Search for the cell housing the specified text and yield its [X, Y] center coordinate. 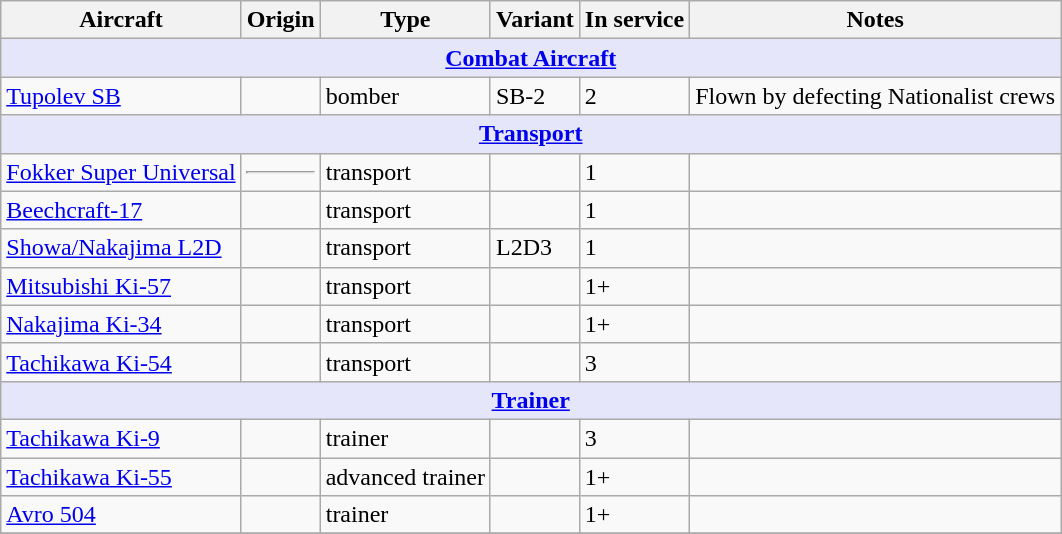
Type [405, 20]
Tupolev SB [121, 96]
SB-2 [534, 96]
Notes [876, 20]
Flown by defecting Nationalist crews [876, 96]
Combat Aircraft [531, 58]
Tachikawa Ki-9 [121, 438]
Transport [531, 134]
Fokker Super Universal [121, 172]
Tachikawa Ki-55 [121, 477]
Avro 504 [121, 515]
Aircraft [121, 20]
Origin [280, 20]
Nakajima Ki-34 [121, 324]
Showa/Nakajima L2D [121, 248]
Beechcraft-17 [121, 210]
Mitsubishi Ki-57 [121, 286]
bomber [405, 96]
advanced trainer [405, 477]
In service [634, 20]
L2D3 [534, 248]
Variant [534, 20]
2 [634, 96]
Tachikawa Ki-54 [121, 362]
Trainer [531, 400]
